Return [x, y] of the center of cell containing provided text 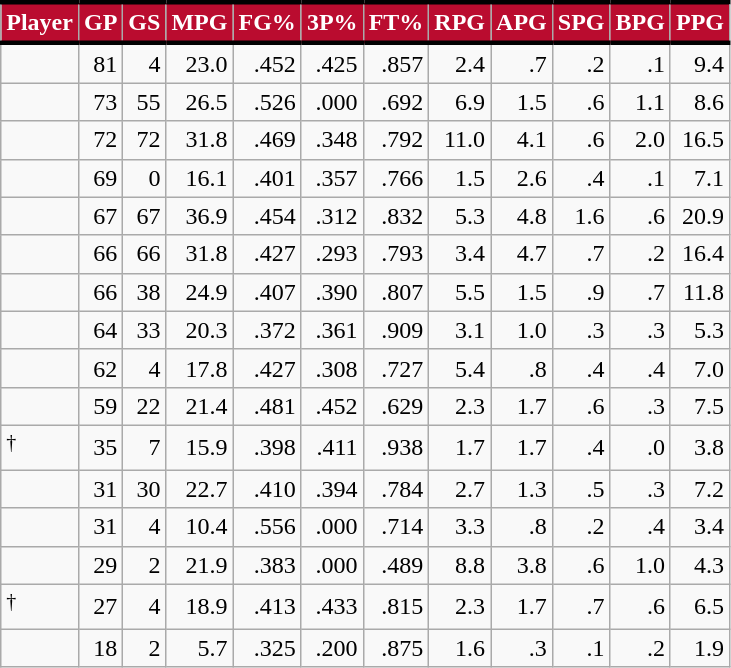
23.0 [200, 63]
.293 [332, 254]
27 [100, 606]
.361 [332, 330]
62 [100, 368]
4.8 [522, 216]
4.7 [522, 254]
.815 [396, 606]
.407 [267, 292]
.692 [396, 102]
21.4 [200, 406]
.793 [396, 254]
36.9 [200, 216]
0 [144, 178]
.383 [267, 565]
3P% [332, 22]
.629 [396, 406]
.481 [267, 406]
9.4 [700, 63]
2.4 [460, 63]
.401 [267, 178]
55 [144, 102]
APG [522, 22]
69 [100, 178]
.390 [332, 292]
.411 [332, 448]
GS [144, 22]
38 [144, 292]
.394 [332, 489]
5.7 [200, 648]
.325 [267, 648]
7.0 [700, 368]
.784 [396, 489]
1.9 [700, 648]
4.3 [700, 565]
8.6 [700, 102]
18.9 [200, 606]
.875 [396, 648]
.413 [267, 606]
1.3 [522, 489]
.832 [396, 216]
7 [144, 448]
2.7 [460, 489]
MPG [200, 22]
35 [100, 448]
20.9 [700, 216]
FT% [396, 22]
15.9 [200, 448]
7.2 [700, 489]
11.8 [700, 292]
.372 [267, 330]
16.4 [700, 254]
24.9 [200, 292]
5.4 [460, 368]
.714 [396, 527]
17.8 [200, 368]
21.9 [200, 565]
3.1 [460, 330]
.410 [267, 489]
.556 [267, 527]
FG% [267, 22]
.312 [332, 216]
26.5 [200, 102]
RPG [460, 22]
.807 [396, 292]
2.6 [522, 178]
30 [144, 489]
16.5 [700, 140]
.200 [332, 648]
73 [100, 102]
64 [100, 330]
.526 [267, 102]
.5 [581, 489]
2.0 [640, 140]
5.5 [460, 292]
.425 [332, 63]
59 [100, 406]
16.1 [200, 178]
10.4 [200, 527]
BPG [640, 22]
.792 [396, 140]
.9 [581, 292]
.857 [396, 63]
.348 [332, 140]
1.1 [640, 102]
GP [100, 22]
3.3 [460, 527]
6.9 [460, 102]
PPG [700, 22]
29 [100, 565]
7.1 [700, 178]
.0 [640, 448]
81 [100, 63]
.469 [267, 140]
.308 [332, 368]
33 [144, 330]
.938 [396, 448]
.357 [332, 178]
7.5 [700, 406]
11.0 [460, 140]
4.1 [522, 140]
.727 [396, 368]
Player [40, 22]
.489 [396, 565]
.766 [396, 178]
20.3 [200, 330]
.454 [267, 216]
.398 [267, 448]
22.7 [200, 489]
18 [100, 648]
.909 [396, 330]
.433 [332, 606]
22 [144, 406]
8.8 [460, 565]
6.5 [700, 606]
SPG [581, 22]
